Detect which cell encompasses the target text, then output its (x, y) center coordinate. 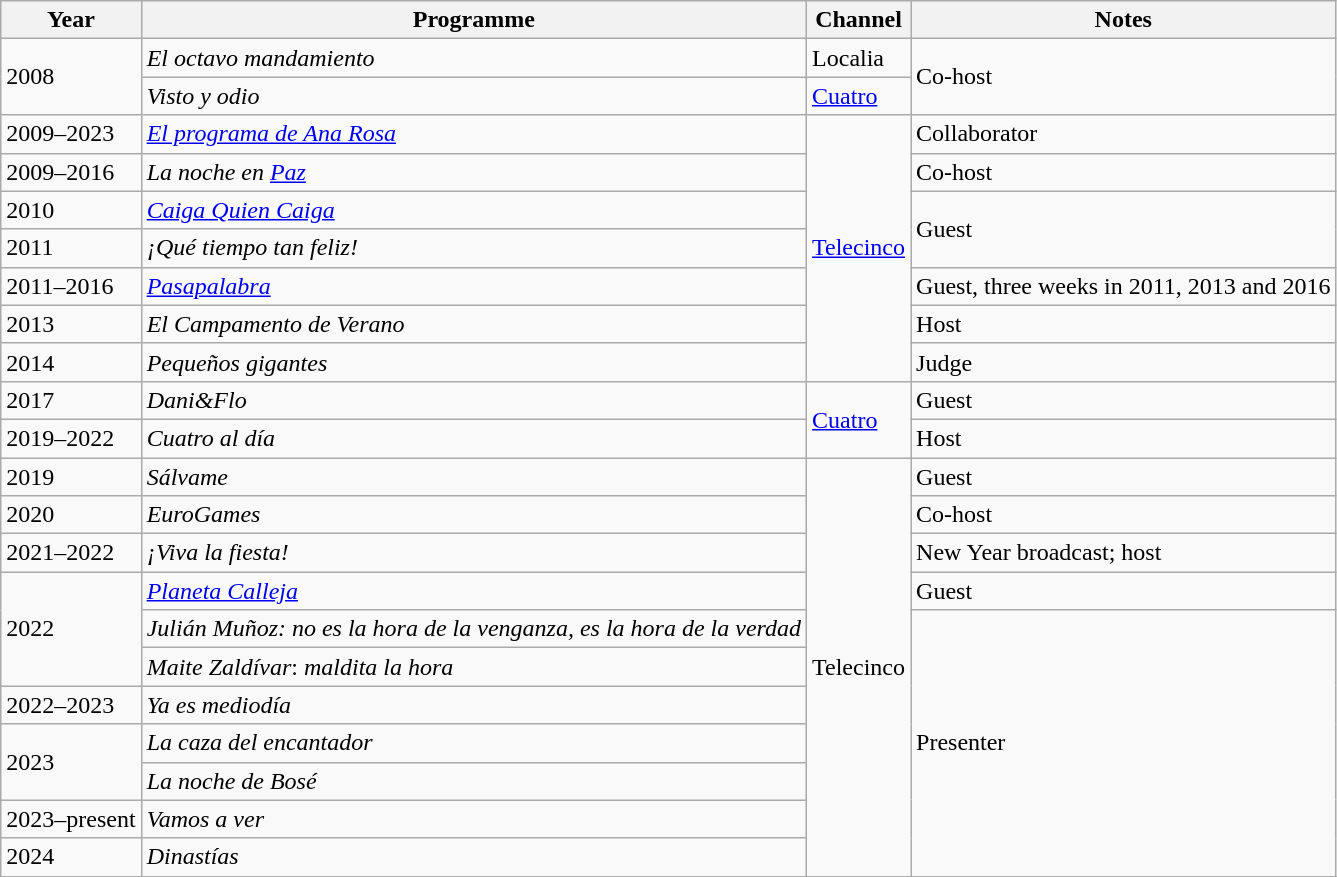
Julián Muñoz: no es la hora de la venganza, es la hora de la verdad (474, 629)
Programme (474, 20)
2009–2023 (71, 134)
El octavo mandamiento (474, 58)
Sálvame (474, 477)
La caza del encantador (474, 743)
Vamos a ver (474, 819)
2008 (71, 77)
Guest, three weeks in 2011, 2013 and 2016 (1124, 286)
2017 (71, 400)
Dinastías (474, 857)
EuroGames (474, 515)
Notes (1124, 20)
El Campamento de Verano (474, 324)
¡Qué tiempo tan feliz! (474, 248)
Maite Zaldívar: maldita la hora (474, 667)
Dani&Flo (474, 400)
Pequeños gigantes (474, 362)
La noche en Paz (474, 172)
Cuatro al día (474, 438)
2010 (71, 210)
2021–2022 (71, 553)
Presenter (1124, 743)
2019–2022 (71, 438)
2024 (71, 857)
El programa de Ana Rosa (474, 134)
2013 (71, 324)
2009–2016 (71, 172)
2023 (71, 762)
Ya es mediodía (474, 705)
¡Viva la fiesta! (474, 553)
Localia (859, 58)
Judge (1124, 362)
2011–2016 (71, 286)
2019 (71, 477)
Caiga Quien Caiga (474, 210)
Collaborator (1124, 134)
2011 (71, 248)
New Year broadcast; host (1124, 553)
Year (71, 20)
Pasapalabra (474, 286)
2014 (71, 362)
2022 (71, 629)
La noche de Bosé (474, 781)
Channel (859, 20)
Planeta Calleja (474, 591)
2023–present (71, 819)
2020 (71, 515)
2022–2023 (71, 705)
Visto y odio (474, 96)
